Output the (X, Y) coordinate of the center of the cell containing the given text.  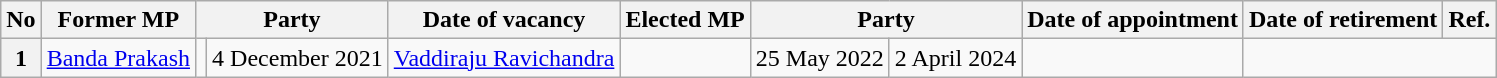
1 (21, 58)
Banda Prakash (118, 58)
Date of vacancy (504, 20)
2 April 2024 (955, 58)
25 May 2022 (820, 58)
No (21, 20)
Vaddiraju Ravichandra (504, 58)
Elected MP (685, 20)
Date of retirement (1342, 20)
Former MP (118, 20)
4 December 2021 (298, 58)
Date of appointment (1133, 20)
Ref. (1470, 20)
